Capture the cell that displays the provided text and extract its [x, y] central coordinate. 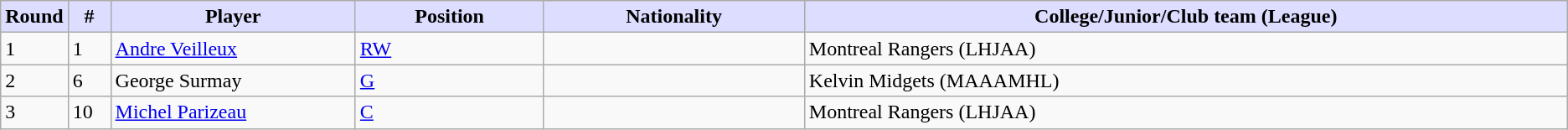
College/Junior/Club team (League) [1186, 17]
Position [449, 17]
Kelvin Midgets (MAAAMHL) [1186, 81]
RW [449, 49]
# [89, 17]
2 [34, 81]
6 [89, 81]
Michel Parizeau [233, 112]
10 [89, 112]
George Surmay [233, 81]
Player [233, 17]
Round [34, 17]
Nationality [673, 17]
Andre Veilleux [233, 49]
3 [34, 112]
G [449, 81]
C [449, 112]
